Capture the cell that displays the provided text and extract its [x, y] central coordinate. 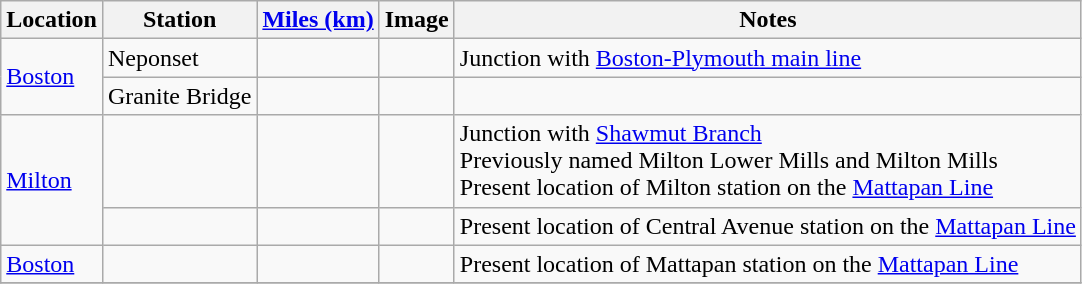
Present location of Mattapan station on the Mattapan Line [768, 264]
Location [52, 20]
Station [179, 20]
Neponset [179, 58]
Notes [768, 20]
Image [416, 20]
Milton [52, 180]
Junction with Shawmut BranchPreviously named Milton Lower Mills and Milton MillsPresent location of Milton station on the Mattapan Line [768, 161]
Junction with Boston-Plymouth main line [768, 58]
Present location of Central Avenue station on the Mattapan Line [768, 226]
Miles (km) [318, 20]
Granite Bridge [179, 96]
